Determine the (x, y) coordinate at the center of the cell enclosing the given text.  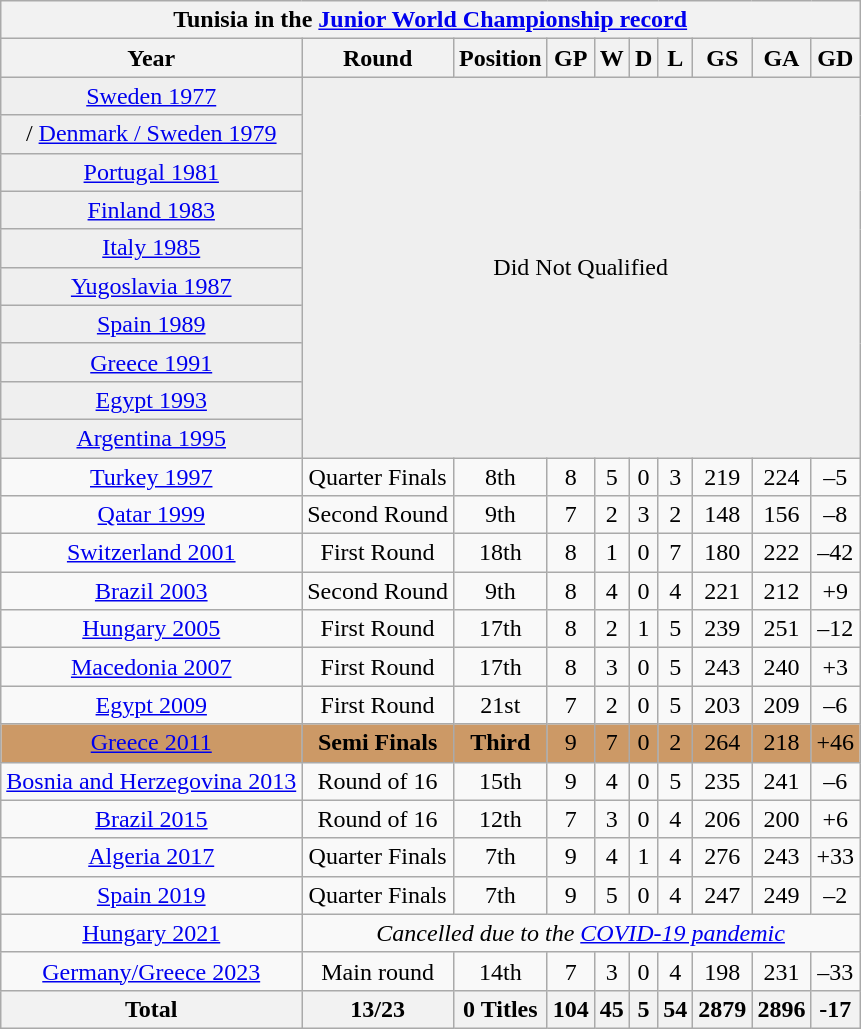
200 (782, 819)
Position (500, 58)
Hungary 2005 (152, 629)
180 (722, 553)
18th (500, 553)
Switzerland 2001 (152, 553)
Round (378, 58)
-17 (836, 1009)
231 (782, 971)
+3 (836, 667)
209 (782, 705)
+9 (836, 591)
Sweden 1977 (152, 96)
–12 (836, 629)
54 (676, 1009)
Total (152, 1009)
156 (782, 515)
Italy 1985 (152, 248)
0 Titles (500, 1009)
239 (722, 629)
Did Not Qualified (581, 268)
219 (722, 477)
Third (500, 743)
206 (722, 819)
13/23 (378, 1009)
–8 (836, 515)
276 (722, 857)
Greece 2011 (152, 743)
Finland 1983 (152, 210)
Egypt 1993 (152, 400)
+46 (836, 743)
–5 (836, 477)
Turkey 1997 (152, 477)
–2 (836, 895)
241 (782, 781)
Yugoslavia 1987 (152, 286)
Argentina 1995 (152, 438)
45 (612, 1009)
Bosnia and Herzegovina 2013 (152, 781)
198 (722, 971)
W (612, 58)
224 (782, 477)
235 (722, 781)
Greece 1991 (152, 362)
8th (500, 477)
GD (836, 58)
Spain 2019 (152, 895)
–42 (836, 553)
D (643, 58)
+6 (836, 819)
212 (782, 591)
148 (722, 515)
–33 (836, 971)
+33 (836, 857)
218 (782, 743)
Algeria 2017 (152, 857)
Portugal 1981 (152, 172)
222 (782, 553)
2896 (782, 1009)
21st (500, 705)
Spain 1989 (152, 324)
Year (152, 58)
15th (500, 781)
2879 (722, 1009)
Hungary 2021 (152, 933)
/ Denmark / Sweden 1979 (152, 134)
GA (782, 58)
Semi Finals (378, 743)
Brazil 2003 (152, 591)
Tunisia in the Junior World Championship record (430, 20)
Macedonia 2007 (152, 667)
264 (722, 743)
GP (570, 58)
GS (722, 58)
203 (722, 705)
Cancelled due to the COVID-19 pandemic (581, 933)
104 (570, 1009)
Germany/Greece 2023 (152, 971)
Qatar 1999 (152, 515)
14th (500, 971)
Egypt 2009 (152, 705)
240 (782, 667)
12th (500, 819)
249 (782, 895)
Brazil 2015 (152, 819)
251 (782, 629)
247 (722, 895)
221 (722, 591)
Main round (378, 971)
L (676, 58)
